Determine the (x, y) coordinate at the center of the cell enclosing the given text.  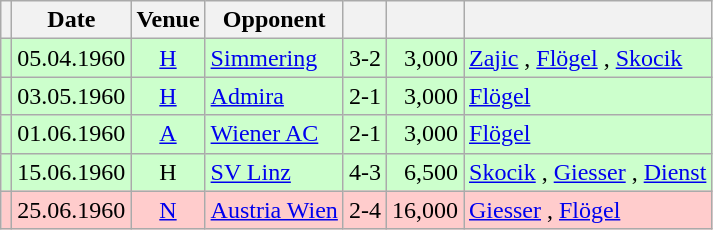
2-4 (364, 210)
03.05.1960 (72, 96)
01.06.1960 (72, 134)
Admira (274, 96)
Giesser , Flögel (588, 210)
Simmering (274, 58)
4-3 (364, 172)
A (168, 134)
Austria Wien (274, 210)
Zajic , Flögel , Skocik (588, 58)
Opponent (274, 20)
Venue (168, 20)
05.04.1960 (72, 58)
3-2 (364, 58)
N (168, 210)
25.06.1960 (72, 210)
16,000 (424, 210)
6,500 (424, 172)
15.06.1960 (72, 172)
Skocik , Giesser , Dienst (588, 172)
Wiener AC (274, 134)
Date (72, 20)
SV Linz (274, 172)
